Find where the given text appears and provide that cell's center as [X, Y] coordinate. 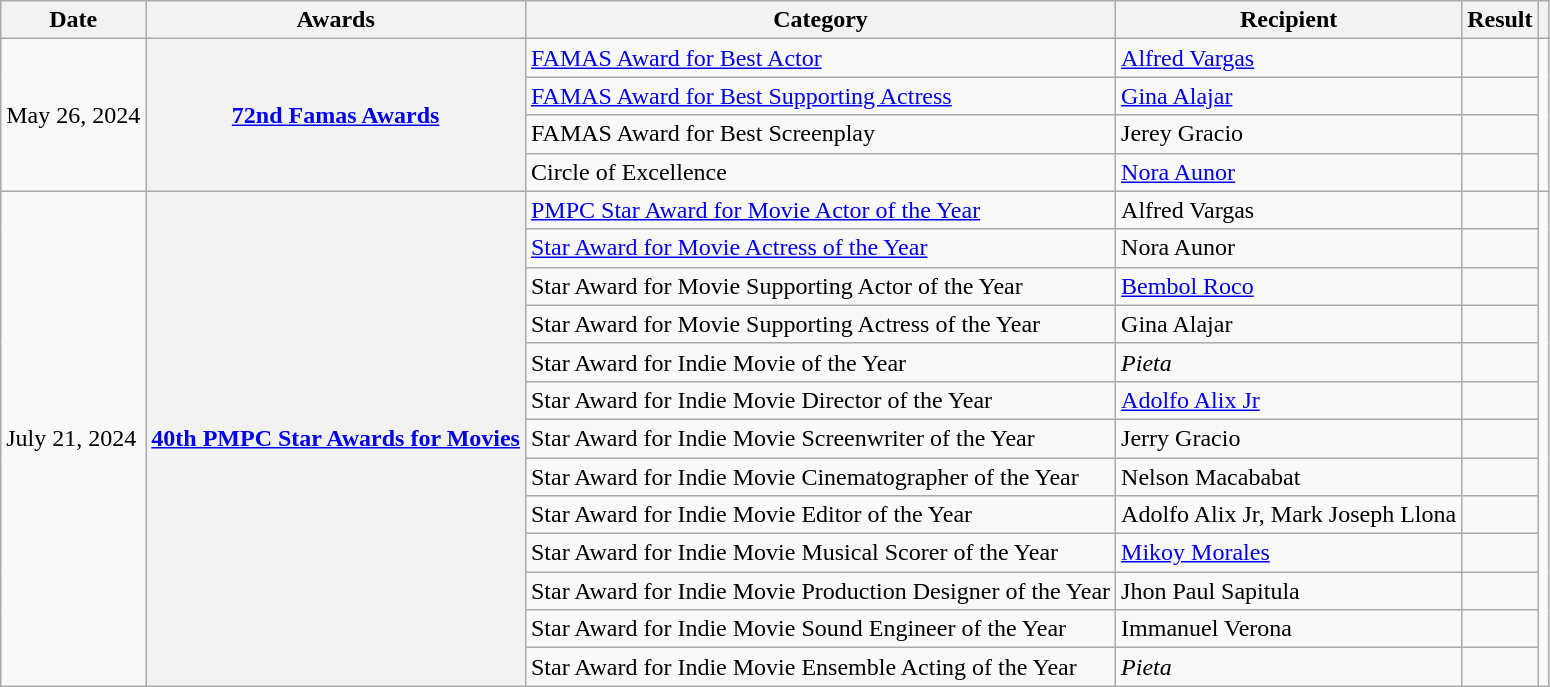
72nd Famas Awards [336, 115]
Star Award for Indie Movie Screenwriter of the Year [820, 438]
Mikoy Morales [1289, 553]
FAMAS Award for Best Supporting Actress [820, 96]
Star Award for Indie Movie Cinematographer of the Year [820, 477]
FAMAS Award for Best Screenplay [820, 134]
Star Award for Indie Movie of the Year [820, 362]
Immanuel Verona [1289, 629]
Awards [336, 20]
Star Award for Indie Movie Editor of the Year [820, 515]
Star Award for Indie Movie Ensemble Acting of the Year [820, 667]
Category [820, 20]
Nelson Macababat [1289, 477]
Star Award for Movie Actress of the Year [820, 248]
Jerey Gracio [1289, 134]
PMPC Star Award for Movie Actor of the Year [820, 210]
40th PMPC Star Awards for Movies [336, 438]
Result [1500, 20]
Date [74, 20]
Adolfo Alix Jr [1289, 400]
Star Award for Indie Movie Production Designer of the Year [820, 591]
Star Award for Indie Movie Sound Engineer of the Year [820, 629]
July 21, 2024 [74, 438]
Star Award for Indie Movie Director of the Year [820, 400]
Bembol Roco [1289, 286]
Adolfo Alix Jr, Mark Joseph Llona [1289, 515]
Circle of Excellence [820, 172]
May 26, 2024 [74, 115]
Jhon Paul Sapitula [1289, 591]
Star Award for Movie Supporting Actress of the Year [820, 324]
Star Award for Indie Movie Musical Scorer of the Year [820, 553]
Star Award for Movie Supporting Actor of the Year [820, 286]
FAMAS Award for Best Actor [820, 58]
Jerry Gracio [1289, 438]
Recipient [1289, 20]
